Output the (X, Y) coordinate of the center of the cell containing the given text.  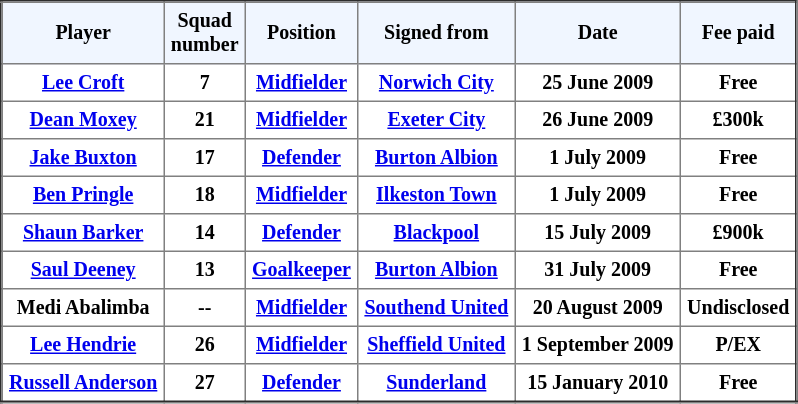
14 (204, 233)
P/EX (738, 345)
26 (204, 345)
Lee Hendrie (84, 345)
Fee paid (738, 33)
Goalkeeper (301, 270)
Ben Pringle (84, 195)
31 July 2009 (598, 270)
18 (204, 195)
17 (204, 158)
21 (204, 120)
£900k (738, 233)
15 July 2009 (598, 233)
Sheffield United (436, 345)
15 January 2010 (598, 383)
26 June 2009 (598, 120)
Date (598, 33)
Position (301, 33)
7 (204, 83)
Squadnumber (204, 33)
Exeter City (436, 120)
Dean Moxey (84, 120)
Norwich City (436, 83)
Lee Croft (84, 83)
£300k (738, 120)
Undisclosed (738, 308)
Blackpool (436, 233)
Player (84, 33)
Shaun Barker (84, 233)
25 June 2009 (598, 83)
Ilkeston Town (436, 195)
Southend United (436, 308)
Signed from (436, 33)
1 September 2009 (598, 345)
20 August 2009 (598, 308)
Jake Buxton (84, 158)
13 (204, 270)
-- (204, 308)
27 (204, 383)
Saul Deeney (84, 270)
Russell Anderson (84, 383)
Medi Abalimba (84, 308)
Sunderland (436, 383)
